Provide the [x, y] coordinate of the cell's center where the given text is located.  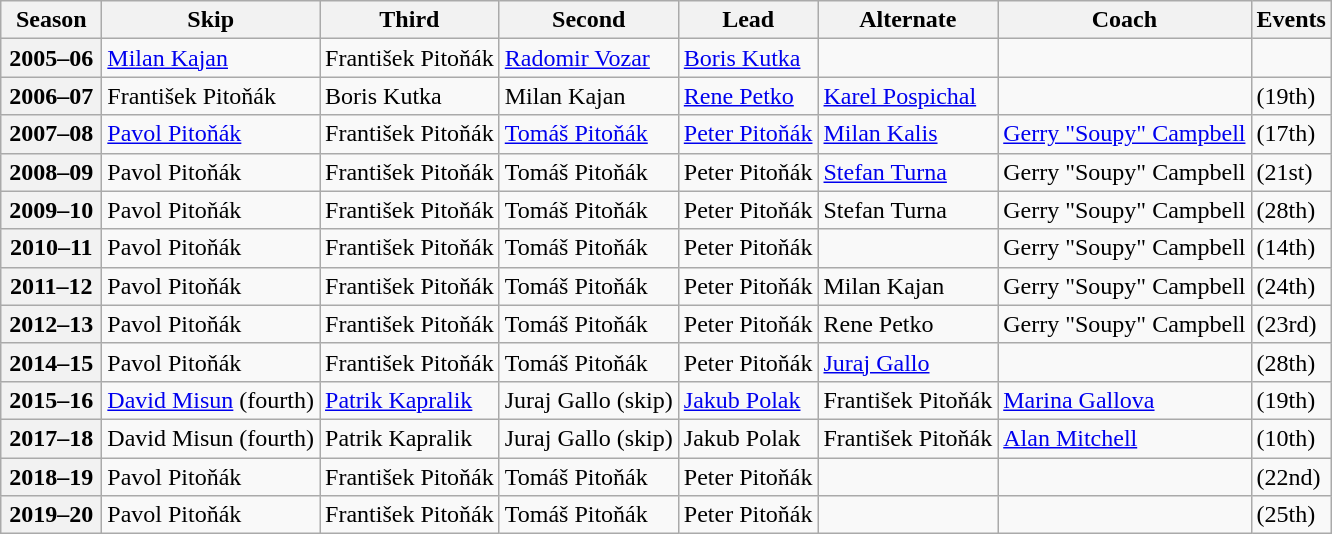
(21st) [1291, 172]
2019–20 [52, 515]
Lead [748, 20]
(10th) [1291, 438]
2011–12 [52, 286]
(17th) [1291, 134]
2015–16 [52, 400]
2018–19 [52, 477]
Juraj Gallo [908, 362]
2010–11 [52, 248]
(25th) [1291, 515]
(14th) [1291, 248]
Alan Mitchell [1124, 438]
(22nd) [1291, 477]
2014–15 [52, 362]
Marina Gallova [1124, 400]
Season [52, 20]
Karel Pospichal [908, 96]
Third [410, 20]
2007–08 [52, 134]
Skip [211, 20]
Alternate [908, 20]
2008–09 [52, 172]
Radomir Vozar [588, 58]
Coach [1124, 20]
Events [1291, 20]
2006–07 [52, 96]
Milan Kalis [908, 134]
Second [588, 20]
(24th) [1291, 286]
(23rd) [1291, 324]
2009–10 [52, 210]
2012–13 [52, 324]
2005–06 [52, 58]
2017–18 [52, 438]
